Pinpoint the cell where the given text exists, returning its [x, y] midpoint coordinate. 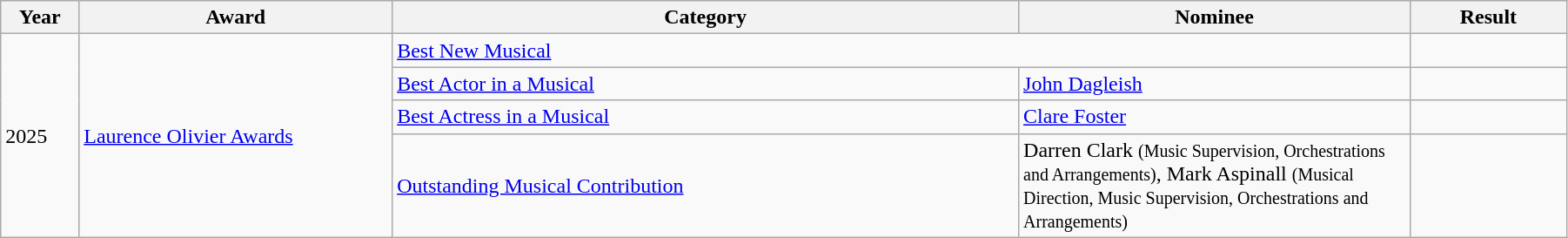
Best Actor in a Musical [706, 84]
Result [1488, 17]
Outstanding Musical Contribution [706, 185]
2025 [40, 136]
Best New Musical [901, 51]
Best Actress in a Musical [706, 117]
Category [706, 17]
Nominee [1215, 17]
Laurence Olivier Awards [236, 136]
Clare Foster [1215, 117]
Year [40, 17]
John Dagleish [1215, 84]
Award [236, 17]
